Output the [x, y] coordinate of the center of the cell containing the given text.  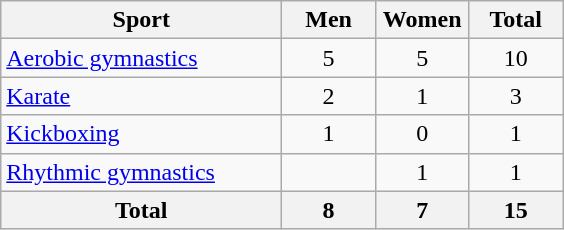
2 [329, 96]
Rhythmic gymnastics [142, 172]
Men [329, 20]
15 [516, 210]
10 [516, 58]
Women [422, 20]
8 [329, 210]
Aerobic gymnastics [142, 58]
7 [422, 210]
0 [422, 134]
Kickboxing [142, 134]
3 [516, 96]
Sport [142, 20]
Karate [142, 96]
